Provide the (X, Y) coordinate of the cell's center where the given text is located.  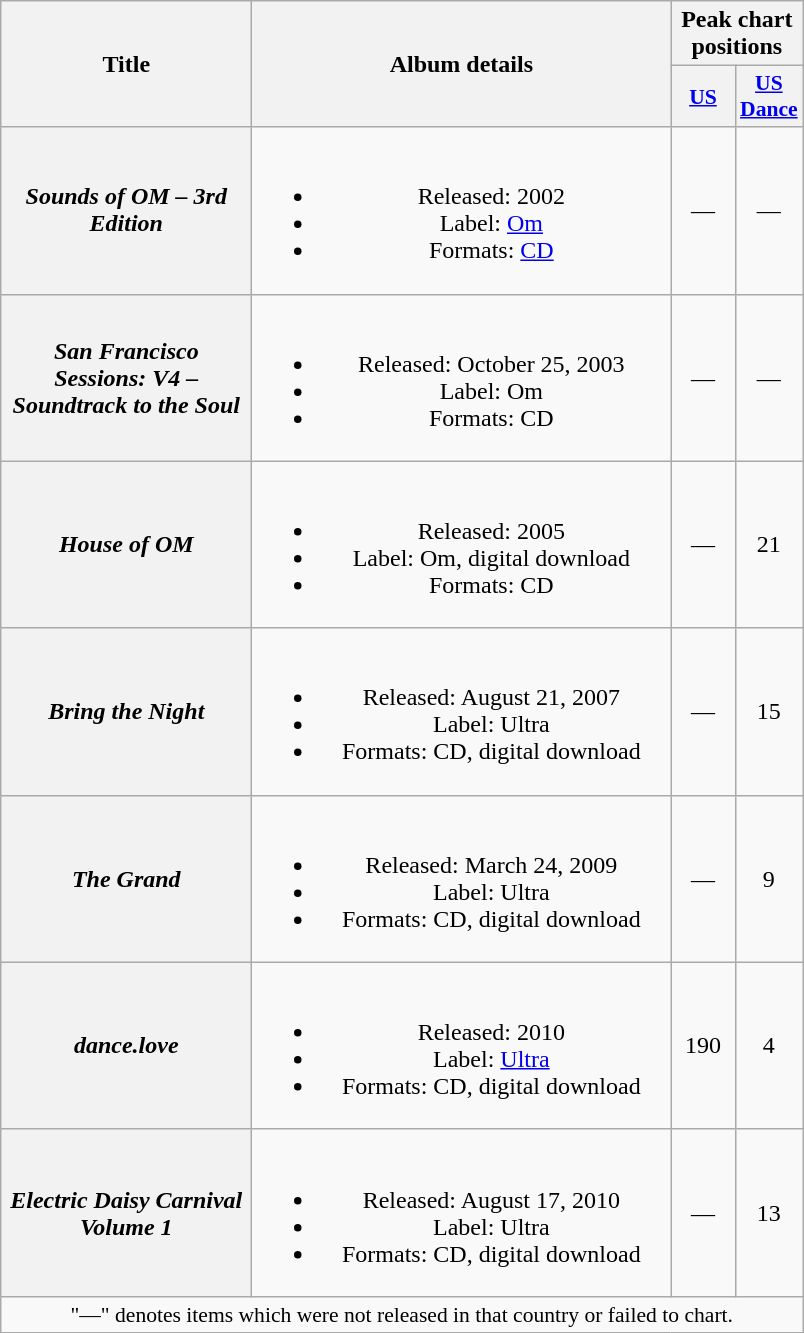
Released: October 25, 2003Label: OmFormats: CD (462, 378)
"—" denotes items which were not released in that country or failed to chart. (402, 1314)
dance.love (126, 1046)
Released: March 24, 2009Label: UltraFormats: CD, digital download (462, 878)
House of OM (126, 544)
Released: 2002Label: OmFormats: CD (462, 210)
Released: August 17, 2010Label: UltraFormats: CD, digital download (462, 1212)
Released: 2005Label: Om, digital downloadFormats: CD (462, 544)
Bring the Night (126, 712)
Electric Daisy Carnival Volume 1 (126, 1212)
US (703, 96)
9 (769, 878)
Released: August 21, 2007Label: UltraFormats: CD, digital download (462, 712)
Album details (462, 64)
Peak chart positions (737, 34)
4 (769, 1046)
13 (769, 1212)
Sounds of OM – 3rd Edition (126, 210)
The Grand (126, 878)
190 (703, 1046)
Title (126, 64)
San Francisco Sessions: V4 – Soundtrack to the Soul (126, 378)
15 (769, 712)
USDance (769, 96)
Released: 2010Label: UltraFormats: CD, digital download (462, 1046)
21 (769, 544)
